Scan for the cell matching the given text and deliver its [X, Y] coordinate at center. 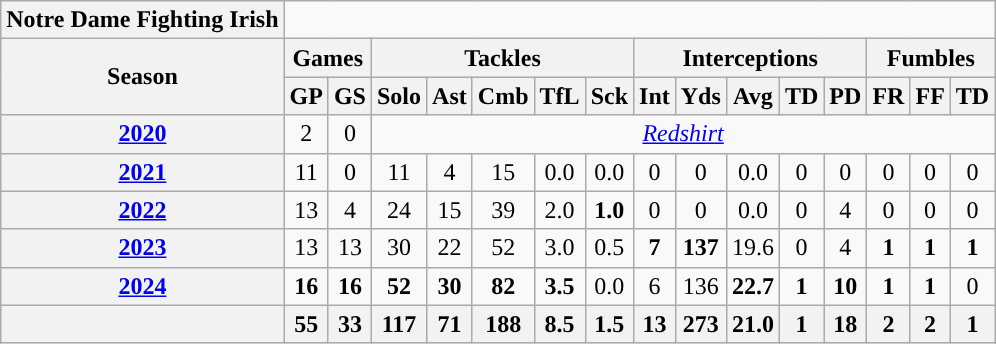
Cmb [503, 96]
Interceptions [750, 58]
0.5 [609, 248]
22.7 [752, 286]
1.5 [609, 324]
6 [655, 286]
3.0 [560, 248]
FF [930, 96]
Tackles [502, 58]
Int [655, 96]
273 [700, 324]
Yds [700, 96]
33 [350, 324]
82 [503, 286]
21.0 [752, 324]
GS [350, 96]
PD [846, 96]
Ast [450, 96]
39 [503, 210]
19.6 [752, 248]
188 [503, 324]
24 [398, 210]
Avg [752, 96]
137 [700, 248]
10 [846, 286]
TfL [560, 96]
2022 [142, 210]
Fumbles [931, 58]
2023 [142, 248]
71 [450, 324]
1.0 [609, 210]
3.5 [560, 286]
55 [306, 324]
22 [450, 248]
2021 [142, 172]
FR [888, 96]
Sck [609, 96]
18 [846, 324]
117 [398, 324]
2.0 [560, 210]
GP [306, 96]
136 [700, 286]
2020 [142, 134]
8.5 [560, 324]
Games [328, 58]
2024 [142, 286]
7 [655, 248]
Solo [398, 96]
Notre Dame Fighting Irish [142, 20]
Season [142, 77]
Redshirt [682, 134]
